Return (x, y) of the center of cell containing provided text 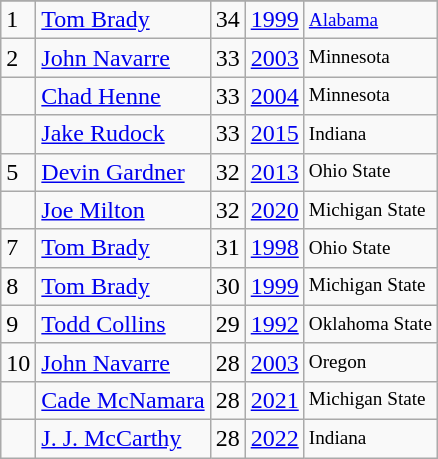
2022 (274, 438)
2015 (274, 134)
10 (18, 362)
Chad Henne (123, 96)
5 (18, 172)
9 (18, 324)
1 (18, 20)
Jake Rudock (123, 134)
8 (18, 286)
2020 (274, 210)
7 (18, 248)
29 (228, 324)
Oklahoma State (370, 324)
34 (228, 20)
2013 (274, 172)
Cade McNamara (123, 400)
J. J. McCarthy (123, 438)
Oregon (370, 362)
1992 (274, 324)
Joe Milton (123, 210)
Devin Gardner (123, 172)
31 (228, 248)
2021 (274, 400)
2004 (274, 96)
1998 (274, 248)
30 (228, 286)
Todd Collins (123, 324)
2 (18, 58)
Alabama (370, 20)
